Return the (X, Y) coordinate for the center point of the cell that contains the specified text.  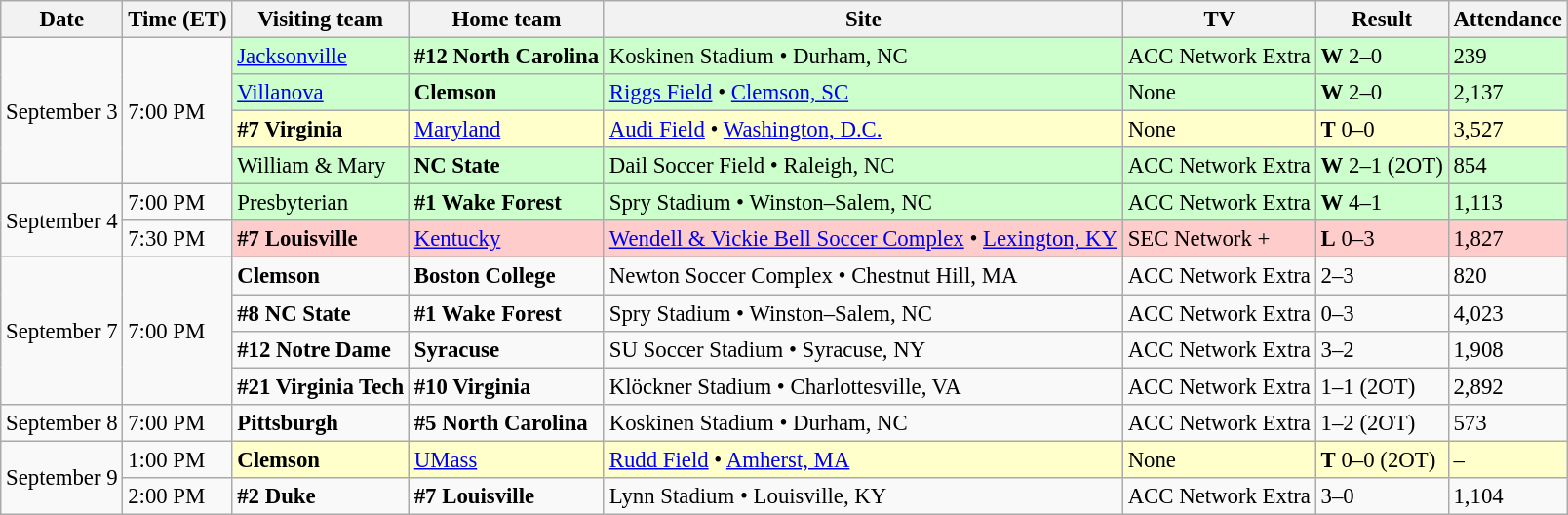
2:00 PM (177, 496)
September 3 (62, 111)
Dail Soccer Field • Raleigh, NC (863, 166)
W 2–1 (2OT) (1382, 166)
Klöckner Stadium • Charlottesville, VA (863, 386)
Villanova (321, 93)
239 (1508, 57)
TV (1219, 20)
Attendance (1508, 20)
Home team (506, 20)
#21 Virginia Tech (321, 386)
Visiting team (321, 20)
Date (62, 20)
2,892 (1508, 386)
1,104 (1508, 496)
2–3 (1382, 276)
3–2 (1382, 349)
Site (863, 20)
Syracuse (506, 349)
L 0–3 (1382, 239)
SU Soccer Stadium • Syracuse, NY (863, 349)
Result (1382, 20)
2,137 (1508, 93)
#8 NC State (321, 313)
3–0 (1382, 496)
T 0–0 (1382, 130)
0–3 (1382, 313)
3,527 (1508, 130)
September 9 (62, 478)
– (1508, 459)
Presbyterian (321, 203)
Jacksonville (321, 57)
September 4 (62, 220)
#10 Virginia (506, 386)
Time (ET) (177, 20)
#12 North Carolina (506, 57)
1–2 (2OT) (1382, 422)
W 4–1 (1382, 203)
William & Mary (321, 166)
September 8 (62, 422)
7:30 PM (177, 239)
1,908 (1508, 349)
1,827 (1508, 239)
#12 Notre Dame (321, 349)
573 (1508, 422)
NC State (506, 166)
Kentucky (506, 239)
Maryland (506, 130)
854 (1508, 166)
1:00 PM (177, 459)
#5 North Carolina (506, 422)
1–1 (2OT) (1382, 386)
4,023 (1508, 313)
SEC Network + (1219, 239)
Lynn Stadium • Louisville, KY (863, 496)
#2 Duke (321, 496)
#7 Virginia (321, 130)
Rudd Field • Amherst, MA (863, 459)
Riggs Field • Clemson, SC (863, 93)
1,113 (1508, 203)
T 0–0 (2OT) (1382, 459)
UMass (506, 459)
Audi Field • Washington, D.C. (863, 130)
September 7 (62, 331)
Boston College (506, 276)
Pittsburgh (321, 422)
820 (1508, 276)
Newton Soccer Complex • Chestnut Hill, MA (863, 276)
Wendell & Vickie Bell Soccer Complex • Lexington, KY (863, 239)
